Scan for the cell matching the given text and deliver its [x, y] coordinate at center. 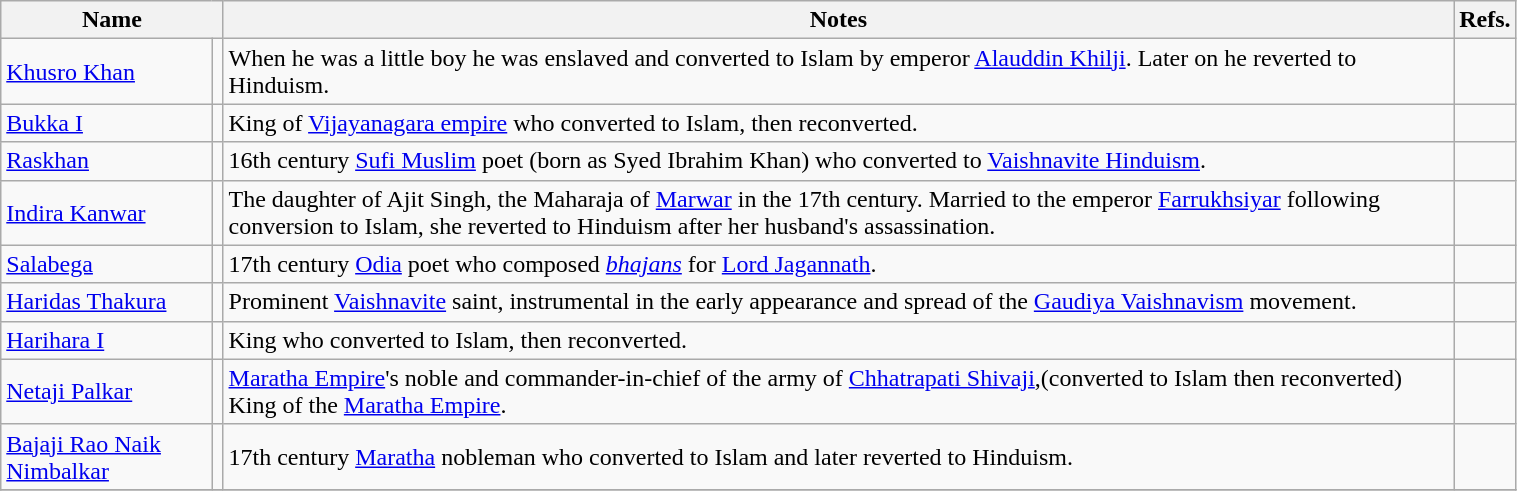
Name [112, 20]
17th century Odia poet who composed bhajans for Lord Jagannath. [838, 264]
Refs. [1485, 20]
Khusro Khan [106, 72]
Indira Kanwar [106, 212]
King of Vijayanagara empire who converted to Islam, then reconverted. [838, 123]
Salabega [106, 264]
Harihara I [106, 340]
King who converted to Islam, then reconverted. [838, 340]
17th century Maratha nobleman who converted to Islam and later reverted to Hinduism. [838, 456]
Bajaji Rao Naik Nimbalkar [106, 456]
Netaji Palkar [106, 392]
When he was a little boy he was enslaved and converted to Islam by emperor Alauddin Khilji. Later on he reverted to Hinduism. [838, 72]
Prominent Vaishnavite saint, instrumental in the early appearance and spread of the Gaudiya Vaishnavism movement. [838, 302]
Raskhan [106, 161]
16th century Sufi Muslim poet (born as Syed Ibrahim Khan) who converted to Vaishnavite Hinduism. [838, 161]
Maratha Empire's noble and commander-in-chief of the army of Chhatrapati Shivaji,(converted to Islam then reconverted) King of the Maratha Empire. [838, 392]
Bukka I [106, 123]
Haridas Thakura [106, 302]
Notes [838, 20]
